Capture the cell that displays the provided text and extract its [x, y] central coordinate. 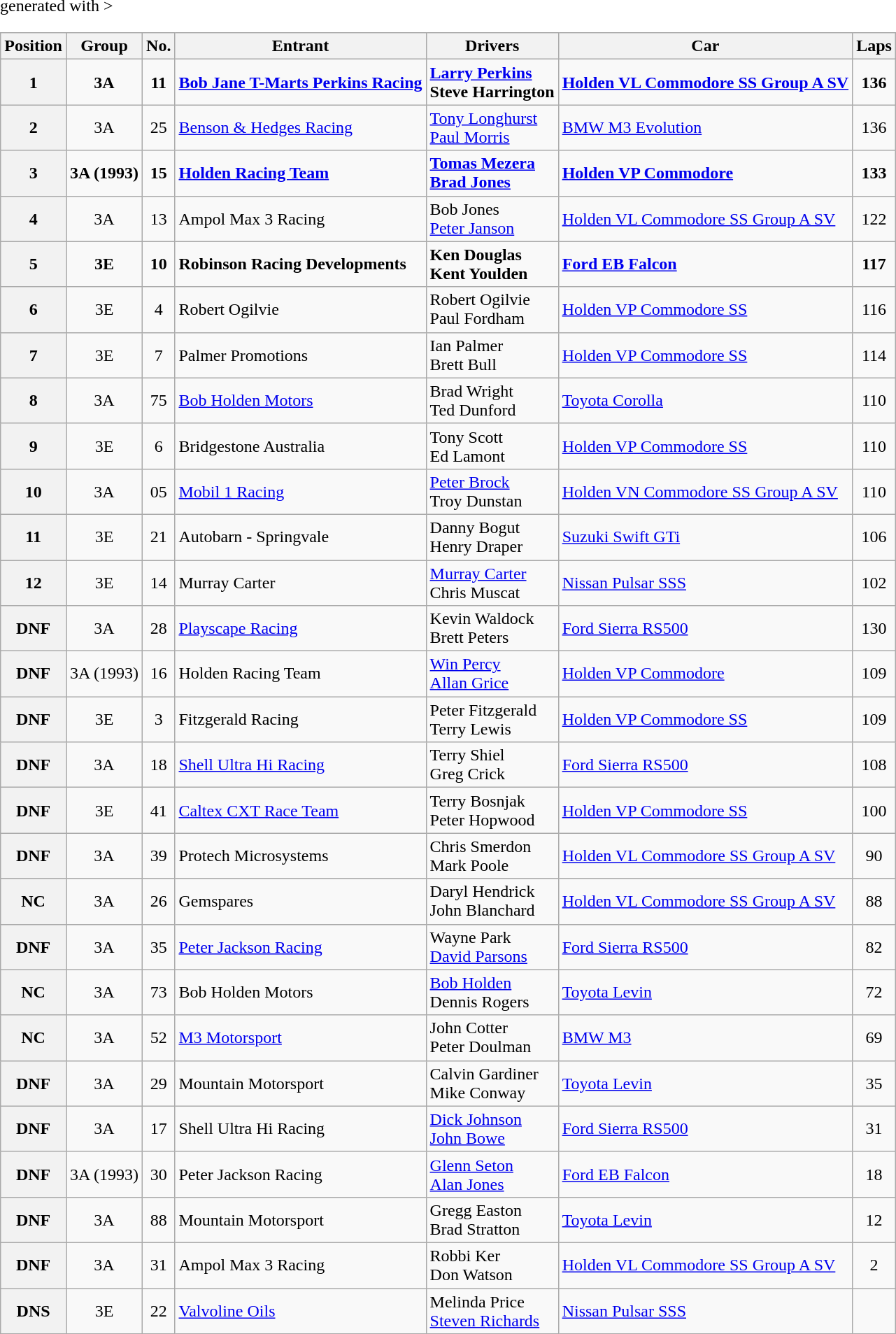
106 [874, 537]
90 [874, 856]
Murray Carter [301, 582]
Fitzgerald Racing [301, 719]
05 [159, 491]
Dick Johnson John Bowe [492, 1129]
BMW M3 [705, 1038]
Mobil 1 Racing [301, 491]
Tony Longhurst Paul Morris [492, 127]
Robert Ogilvie [301, 309]
Wayne Park David Parsons [492, 947]
Daryl Hendrick John Blanchard [492, 901]
Robbi Ker Don Watson [492, 1265]
30 [159, 1174]
Kevin Waldock Brett Peters [492, 628]
Murray Carter Chris Muscat [492, 582]
73 [159, 992]
69 [874, 1038]
Peter Fitzgerald Terry Lewis [492, 719]
Protech Microsystems [301, 856]
Larry Perkins Steve Harrington [492, 83]
Bob Jones Peter Janson [492, 218]
Suzuki Swift GTi [705, 537]
BMW M3 Evolution [705, 127]
41 [159, 810]
15 [159, 173]
Glenn Seton Alan Jones [492, 1174]
25 [159, 127]
108 [874, 765]
Position [34, 46]
82 [874, 947]
16 [159, 674]
Tomas Mezera Brad Jones [492, 173]
122 [874, 218]
1 [34, 83]
Terry Bosnjak Peter Hopwood [492, 810]
Ken Douglas Kent Youlden [492, 264]
9 [34, 446]
Laps [874, 46]
26 [159, 901]
Group [104, 46]
Caltex CXT Race Team [301, 810]
102 [874, 582]
Robert Ogilvie Paul Fordham [492, 309]
Melinda Price Steven Richards [492, 1311]
72 [874, 992]
Car [705, 46]
Win Percy Allan Grice [492, 674]
Benson & Hedges Racing [301, 127]
DNS [34, 1311]
21 [159, 537]
Ian Palmer Brett Bull [492, 355]
14 [159, 582]
114 [874, 355]
Robinson Racing Developments [301, 264]
Peter Brock Troy Dunstan [492, 491]
Entrant [301, 46]
Danny Bogut Henry Draper [492, 537]
Playscape Racing [301, 628]
Gregg Easton Brad Stratton [492, 1220]
22 [159, 1311]
75 [159, 400]
130 [874, 628]
Bob Holden Dennis Rogers [492, 992]
100 [874, 810]
Autobarn - Springvale [301, 537]
Chris Smerdon Mark Poole [492, 856]
116 [874, 309]
Bob Jane T-Marts Perkins Racing [301, 83]
117 [874, 264]
39 [159, 856]
Brad Wright Ted Dunford [492, 400]
John Cotter Peter Doulman [492, 1038]
Terry Shiel Greg Crick [492, 765]
Calvin Gardiner Mike Conway [492, 1083]
Tony Scott Ed Lamont [492, 446]
Bridgestone Australia [301, 446]
17 [159, 1129]
28 [159, 628]
Palmer Promotions [301, 355]
Toyota Corolla [705, 400]
13 [159, 218]
Holden VN Commodore SS Group A SV [705, 491]
Gemspares [301, 901]
133 [874, 173]
5 [34, 264]
Drivers [492, 46]
29 [159, 1083]
M3 Motorsport [301, 1038]
52 [159, 1038]
8 [34, 400]
Valvoline Oils [301, 1311]
No. [159, 46]
